Output the [X, Y] coordinate of the center of the cell containing the given text.  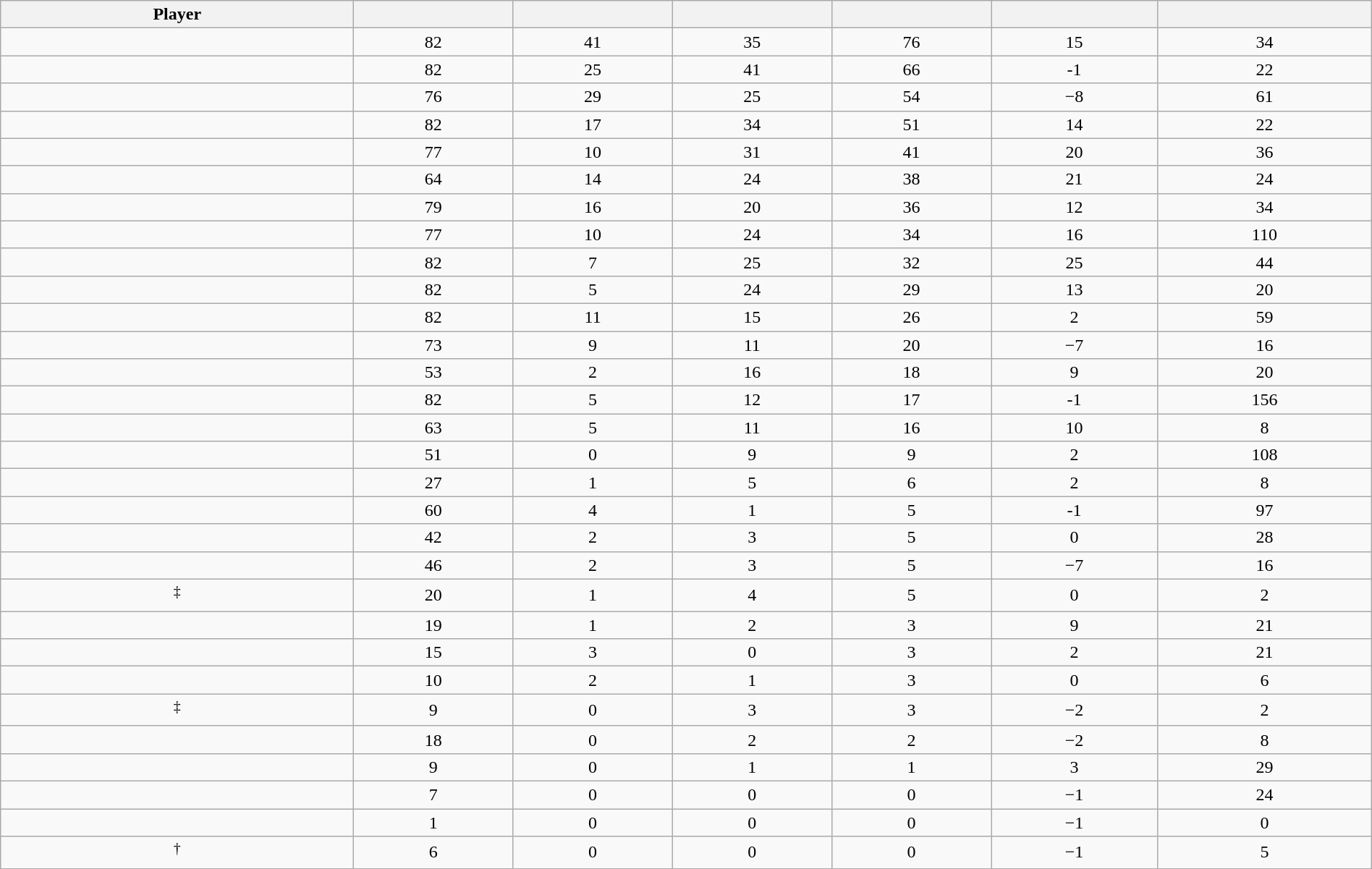
27 [433, 483]
31 [752, 152]
79 [433, 207]
44 [1265, 262]
32 [911, 262]
28 [1265, 538]
38 [911, 179]
97 [1265, 510]
† [177, 852]
46 [433, 565]
60 [433, 510]
73 [433, 345]
−8 [1075, 97]
64 [433, 179]
108 [1265, 455]
35 [752, 42]
59 [1265, 317]
19 [433, 625]
61 [1265, 97]
13 [1075, 289]
110 [1265, 234]
156 [1265, 400]
53 [433, 373]
26 [911, 317]
66 [911, 69]
Player [177, 14]
54 [911, 97]
42 [433, 538]
63 [433, 428]
